Identify which cell holds the provided text, then report its (X, Y) central coordinate. 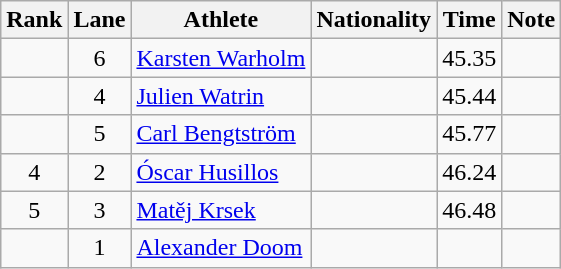
45.77 (470, 134)
45.35 (470, 58)
Carl Bengtström (221, 134)
Alexander Doom (221, 248)
2 (100, 172)
45.44 (470, 96)
Matěj Krsek (221, 210)
Óscar Husillos (221, 172)
46.24 (470, 172)
Note (532, 20)
46.48 (470, 210)
Rank (34, 20)
Time (470, 20)
Karsten Warholm (221, 58)
Athlete (221, 20)
Nationality (374, 20)
6 (100, 58)
1 (100, 248)
Julien Watrin (221, 96)
Lane (100, 20)
3 (100, 210)
